Return (X, Y) of the center of cell containing provided text 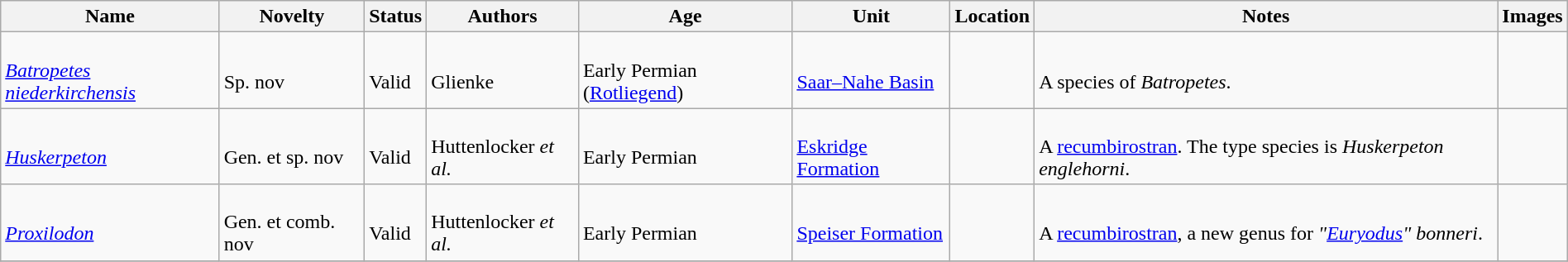
A species of Batropetes. (1266, 70)
Authors (503, 17)
Unit (872, 17)
Eskridge Formation (872, 146)
Saar–Nahe Basin (872, 70)
Images (1532, 17)
Location (992, 17)
Sp. nov (292, 70)
Early Permian (Rotliegend) (685, 70)
Age (685, 17)
Batropetes niederkirchensis (110, 70)
Notes (1266, 17)
Huskerpeton (110, 146)
A recumbirostran, a new genus for "Euryodus" bonneri. (1266, 222)
A recumbirostran. The type species is Huskerpeton englehorni. (1266, 146)
Glienke (503, 70)
Gen. et sp. nov (292, 146)
Status (395, 17)
Name (110, 17)
Gen. et comb. nov (292, 222)
Proxilodon (110, 222)
Speiser Formation (872, 222)
Novelty (292, 17)
